For the text-containing cell, return its midpoint in (x, y) coordinate format. 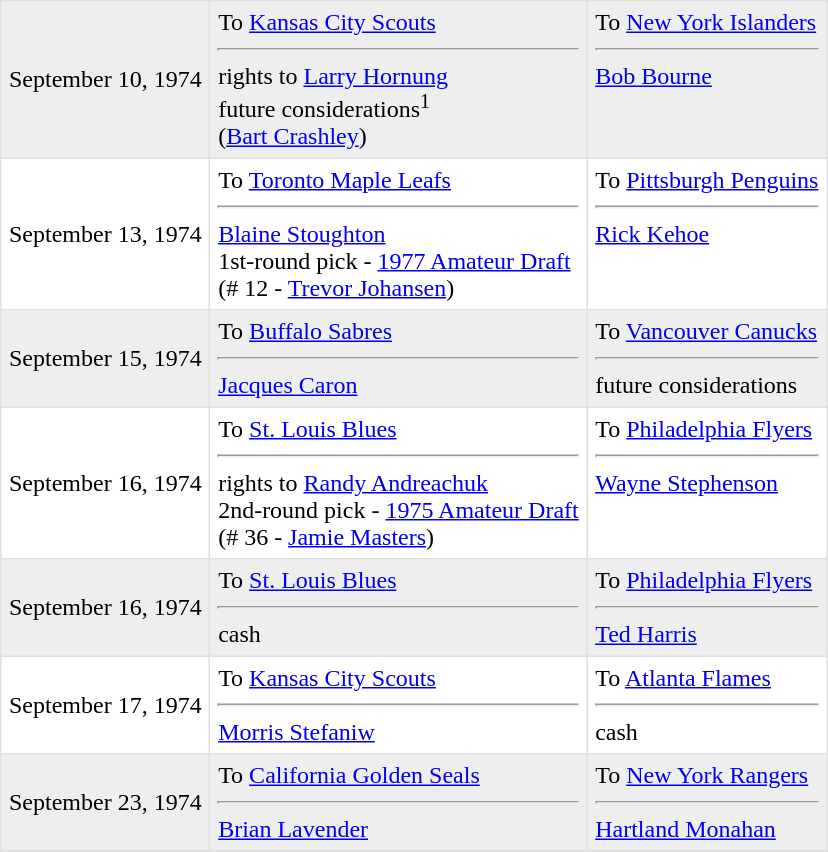
September 15, 1974 (106, 359)
To Pittsburgh PenguinsRick Kehoe (707, 235)
To Buffalo SabresJacques Caron (398, 359)
To New York IslandersBob Bourne (707, 80)
To Kansas City ScoutsMorris Stefaniw (398, 706)
To Philadelphia FlyersTed Harris (707, 608)
To Atlanta Flamescash (707, 706)
To California Golden SealsBrian Lavender (398, 803)
To Kansas City Scoutsrights to Larry Hornungfuture considerations1(Bart Crashley) (398, 80)
To Toronto Maple LeafsBlaine Stoughton1st-round pick - 1977 Amateur Draft(# 12 - Trevor Johansen) (398, 235)
To Philadelphia FlyersWayne Stephenson (707, 484)
To St. Louis Bluesrights to Randy Andreachuk2nd-round pick - 1975 Amateur Draft(# 36 - Jamie Masters) (398, 484)
To St. Louis Bluescash (398, 608)
September 13, 1974 (106, 235)
To New York RangersHartland Monahan (707, 803)
September 17, 1974 (106, 706)
September 23, 1974 (106, 803)
September 10, 1974 (106, 80)
To Vancouver Canucksfuture considerations (707, 359)
